Pinpoint the cell where the given text exists, returning its [x, y] midpoint coordinate. 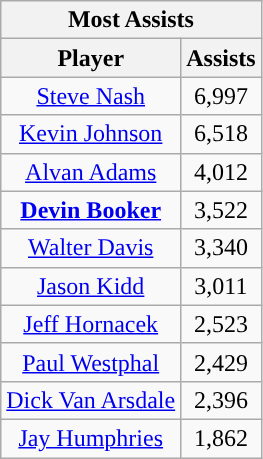
6,518 [221, 134]
1,862 [221, 438]
3,340 [221, 248]
Assists [221, 58]
6,997 [221, 96]
2,523 [221, 324]
3,011 [221, 286]
Kevin Johnson [91, 134]
4,012 [221, 172]
2,429 [221, 362]
Devin Booker [91, 210]
Player [91, 58]
Walter Davis [91, 248]
2,396 [221, 400]
Dick Van Arsdale [91, 400]
3,522 [221, 210]
Alvan Adams [91, 172]
Jeff Hornacek [91, 324]
Jay Humphries [91, 438]
Most Assists [131, 20]
Steve Nash [91, 96]
Jason Kidd [91, 286]
Paul Westphal [91, 362]
